Find where the given text appears and provide that cell's center as (X, Y) coordinate. 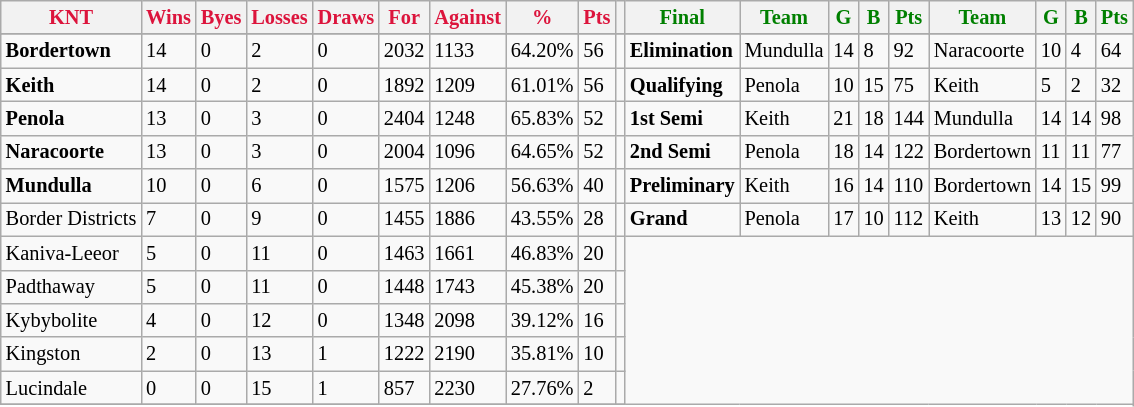
Grand (682, 219)
Lucindale (71, 388)
Losses (279, 17)
Wins (168, 17)
6 (279, 186)
1206 (468, 186)
99 (1114, 186)
Kaniva-Leeor (71, 253)
64.20% (542, 51)
112 (909, 219)
Final (682, 17)
43.55% (542, 219)
Draws (346, 17)
75 (909, 85)
1348 (404, 320)
857 (404, 388)
35.81% (542, 354)
1st Semi (682, 118)
Qualifying (682, 85)
144 (909, 118)
90 (1114, 219)
77 (1114, 152)
1448 (404, 287)
Preliminary (682, 186)
Elimination (682, 51)
Byes (221, 17)
Kybybolite (71, 320)
1463 (404, 253)
7 (168, 219)
46.83% (542, 253)
1455 (404, 219)
1248 (468, 118)
9 (279, 219)
Border Districts (71, 219)
8 (874, 51)
Kingston (71, 354)
65.83% (542, 118)
KNT (71, 17)
For (404, 17)
2098 (468, 320)
Against (468, 17)
17 (844, 219)
2230 (468, 388)
1892 (404, 85)
98 (1114, 118)
64 (1114, 51)
1209 (468, 85)
1096 (468, 152)
32 (1114, 85)
2004 (404, 152)
1661 (468, 253)
1743 (468, 287)
2032 (404, 51)
61.01% (542, 85)
56.63% (542, 186)
64.65% (542, 152)
28 (596, 219)
1886 (468, 219)
27.76% (542, 388)
1133 (468, 51)
1575 (404, 186)
110 (909, 186)
2190 (468, 354)
% (542, 17)
45.38% (542, 287)
1222 (404, 354)
39.12% (542, 320)
Padthaway (71, 287)
92 (909, 51)
122 (909, 152)
2nd Semi (682, 152)
2404 (404, 118)
21 (844, 118)
40 (596, 186)
